Identify which cell holds the provided text, then report its (x, y) central coordinate. 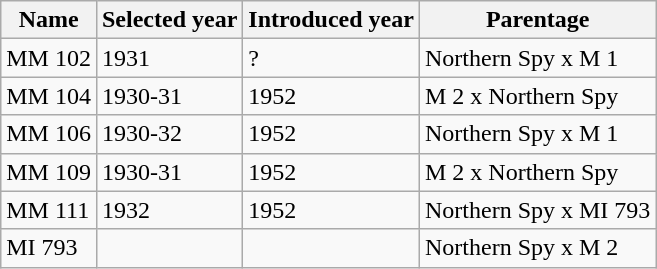
1932 (169, 210)
MM 111 (49, 210)
Northern Spy x M 2 (537, 248)
Selected year (169, 20)
1931 (169, 58)
1930-32 (169, 134)
Parentage (537, 20)
Northern Spy x MI 793 (537, 210)
MM 109 (49, 172)
MI 793 (49, 248)
MM 106 (49, 134)
MM 104 (49, 96)
MM 102 (49, 58)
Introduced year (332, 20)
Name (49, 20)
? (332, 58)
